Detect which cell encompasses the target text, then output its [x, y] center coordinate. 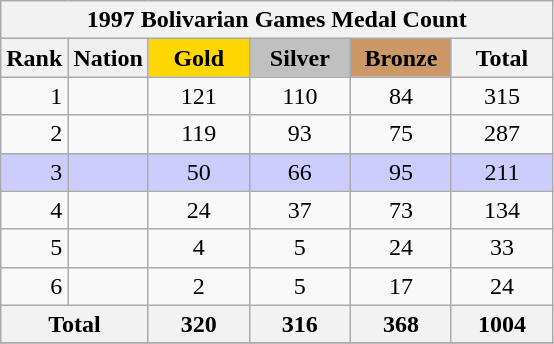
93 [300, 134]
316 [300, 324]
Bronze [400, 58]
17 [400, 286]
84 [400, 96]
119 [198, 134]
95 [400, 172]
33 [502, 248]
50 [198, 172]
Rank [34, 58]
1004 [502, 324]
66 [300, 172]
6 [34, 286]
37 [300, 210]
1 [34, 96]
110 [300, 96]
134 [502, 210]
75 [400, 134]
Gold [198, 58]
315 [502, 96]
Nation [108, 58]
287 [502, 134]
3 [34, 172]
211 [502, 172]
121 [198, 96]
Silver [300, 58]
1997 Bolivarian Games Medal Count [277, 20]
73 [400, 210]
368 [400, 324]
320 [198, 324]
